Return (X, Y) of the center of cell containing provided text 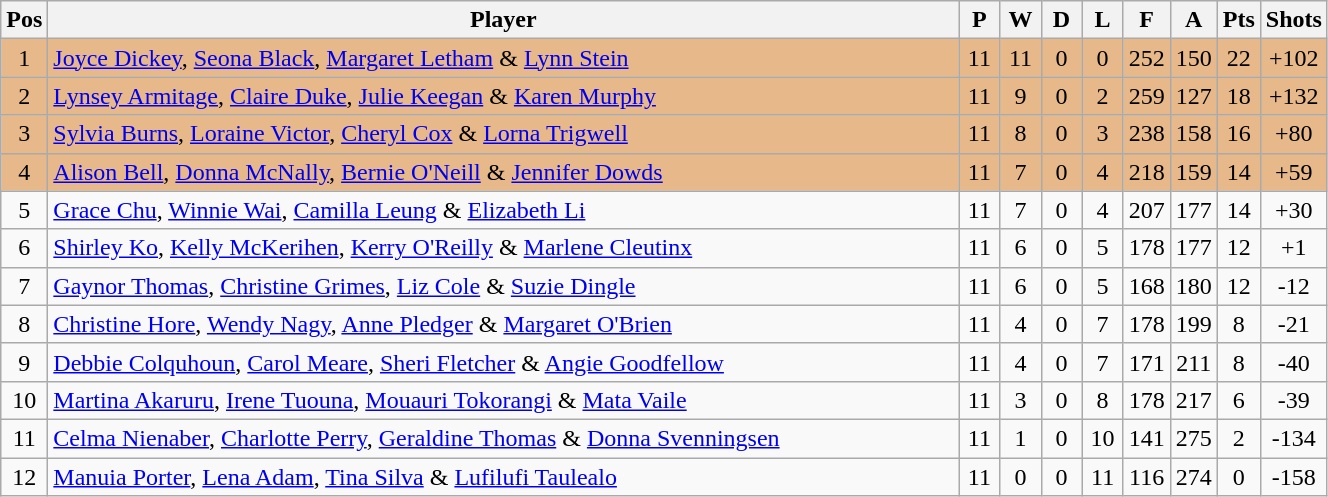
Player (504, 20)
259 (1146, 96)
-21 (1294, 324)
116 (1146, 477)
F (1146, 20)
168 (1146, 286)
207 (1146, 210)
Gaynor Thomas, Christine Grimes, Liz Cole & Suzie Dingle (504, 286)
Debbie Colquhoun, Carol Meare, Sheri Fletcher & Angie Goodfellow (504, 362)
Christine Hore, Wendy Nagy, Anne Pledger & Margaret O'Brien (504, 324)
-40 (1294, 362)
A (1194, 20)
274 (1194, 477)
159 (1194, 172)
238 (1146, 134)
+132 (1294, 96)
+30 (1294, 210)
-39 (1294, 400)
218 (1146, 172)
+59 (1294, 172)
-134 (1294, 438)
Pos (24, 20)
+1 (1294, 248)
252 (1146, 58)
Shots (1294, 20)
Joyce Dickey, Seona Black, Margaret Letham & Lynn Stein (504, 58)
Celma Nienaber, Charlotte Perry, Geraldine Thomas & Donna Svenningsen (504, 438)
22 (1238, 58)
+80 (1294, 134)
158 (1194, 134)
217 (1194, 400)
275 (1194, 438)
16 (1238, 134)
Martina Akaruru, Irene Tuouna, Mouauri Tokorangi & Mata Vaile (504, 400)
Sylvia Burns, Loraine Victor, Cheryl Cox & Lorna Trigwell (504, 134)
141 (1146, 438)
180 (1194, 286)
Alison Bell, Donna McNally, Bernie O'Neill & Jennifer Dowds (504, 172)
171 (1146, 362)
Grace Chu, Winnie Wai, Camilla Leung & Elizabeth Li (504, 210)
Pts (1238, 20)
W (1020, 20)
L (1102, 20)
Lynsey Armitage, Claire Duke, Julie Keegan & Karen Murphy (504, 96)
127 (1194, 96)
Manuia Porter, Lena Adam, Tina Silva & Lufilufi Taulealo (504, 477)
199 (1194, 324)
Shirley Ko, Kelly McKerihen, Kerry O'Reilly & Marlene Cleutinx (504, 248)
P (980, 20)
150 (1194, 58)
211 (1194, 362)
+102 (1294, 58)
-158 (1294, 477)
D (1062, 20)
18 (1238, 96)
-12 (1294, 286)
